For the text-containing cell, return its midpoint in (X, Y) coordinate format. 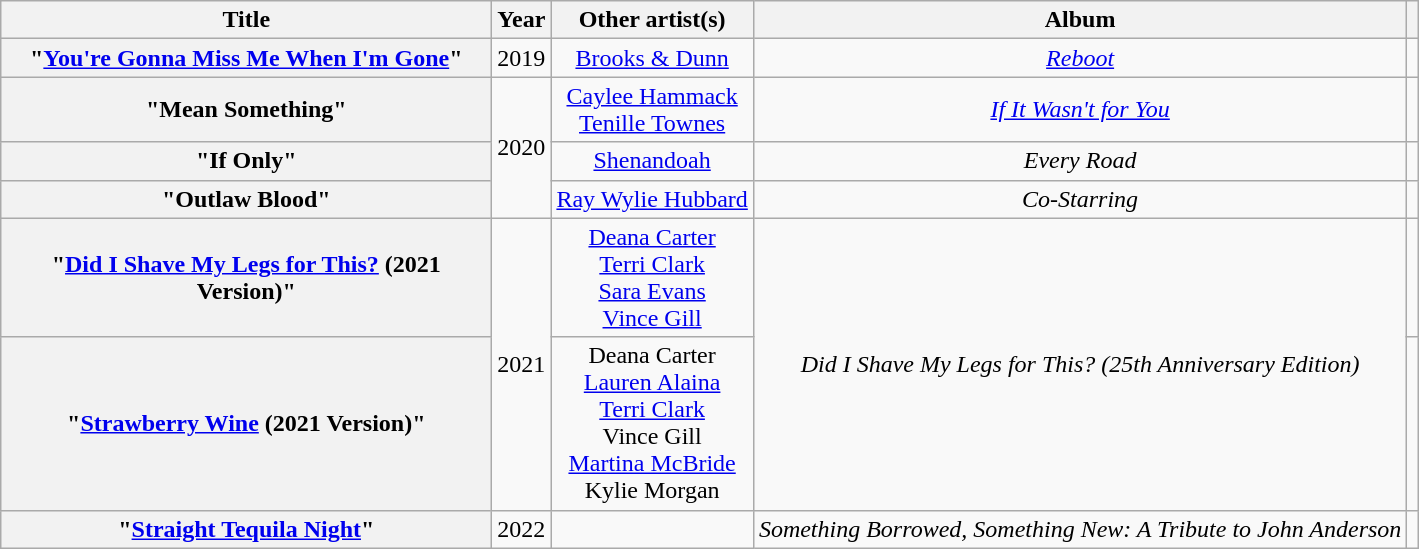
Did I Shave My Legs for This? (25th Anniversary Edition) (1080, 364)
2019 (522, 58)
Something Borrowed, Something New: A Tribute to John Anderson (1080, 529)
Other artist(s) (652, 20)
Deana CarterTerri ClarkSara EvansVince Gill (652, 278)
2022 (522, 529)
Every Road (1080, 161)
Brooks & Dunn (652, 58)
Caylee HammackTenille Townes (652, 110)
Album (1080, 20)
"Strawberry Wine (2021 Version)" (246, 424)
"Did I Shave My Legs for This? (2021 Version)" (246, 278)
Deana CarterLauren AlainaTerri ClarkVince GillMartina McBrideKylie Morgan (652, 424)
If It Wasn't for You (1080, 110)
2020 (522, 148)
2021 (522, 364)
Ray Wylie Hubbard (652, 199)
Co-Starring (1080, 199)
"Mean Something" (246, 110)
Reboot (1080, 58)
Title (246, 20)
Year (522, 20)
Shenandoah (652, 161)
"Outlaw Blood" (246, 199)
"If Only" (246, 161)
"You're Gonna Miss Me When I'm Gone" (246, 58)
"Straight Tequila Night" (246, 529)
